Extract the [X, Y] coordinate from the center of the cell holding the provided text.  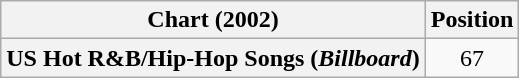
Chart (2002) [213, 20]
US Hot R&B/Hip-Hop Songs (Billboard) [213, 58]
Position [472, 20]
67 [472, 58]
